Output the (X, Y) coordinate of the center of the cell containing the given text.  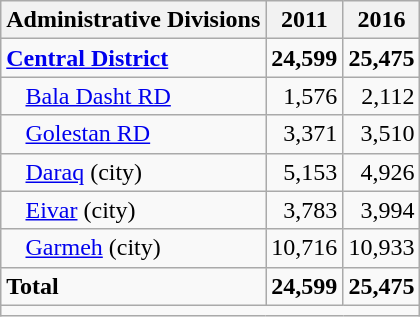
Daraq (city) (134, 172)
Eivar (city) (134, 210)
Total (134, 286)
10,716 (304, 248)
Central District (134, 58)
3,371 (304, 134)
3,994 (382, 210)
Administrative Divisions (134, 20)
Garmeh (city) (134, 248)
4,926 (382, 172)
2016 (382, 20)
3,783 (304, 210)
5,153 (304, 172)
2,112 (382, 96)
1,576 (304, 96)
3,510 (382, 134)
Golestan RD (134, 134)
2011 (304, 20)
Bala Dasht RD (134, 96)
10,933 (382, 248)
